Locate the cell with the specified text and output its [x, y] center coordinate. 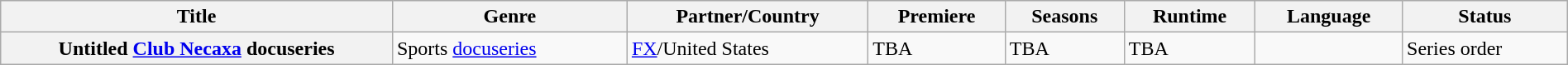
FX/United States [748, 48]
Runtime [1189, 17]
Language [1329, 17]
Premiere [937, 17]
Status [1485, 17]
Seasons [1064, 17]
Genre [509, 17]
Partner/Country [748, 17]
Untitled Club Necaxa docuseries [197, 48]
Series order [1485, 48]
Sports docuseries [509, 48]
Title [197, 17]
